Return the (x, y) coordinate for the center point of the cell that contains the specified text.  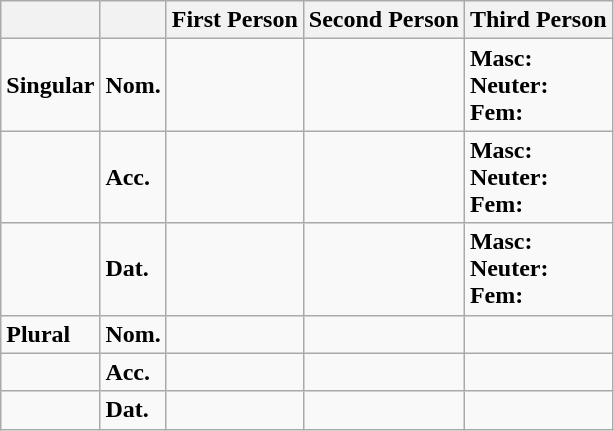
Plural (50, 334)
Second Person (384, 20)
First Person (234, 20)
Third Person (538, 20)
Singular (50, 85)
